Extract the (x, y) coordinate from the center of the cell holding the provided text.  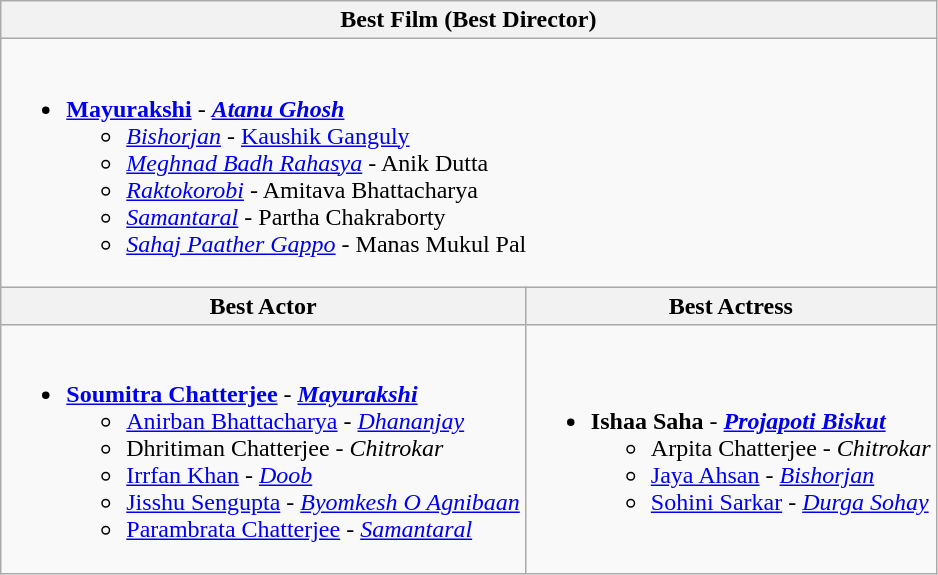
Ishaa Saha - Projapoti BiskutArpita Chatterjee - ChitrokarJaya Ahsan - BishorjanSohini Sarkar - Durga Sohay (730, 449)
Best Actor (264, 306)
Best Actress (730, 306)
Best Film (Best Director) (468, 20)
